Scan for the cell matching the given text and deliver its [X, Y] coordinate at center. 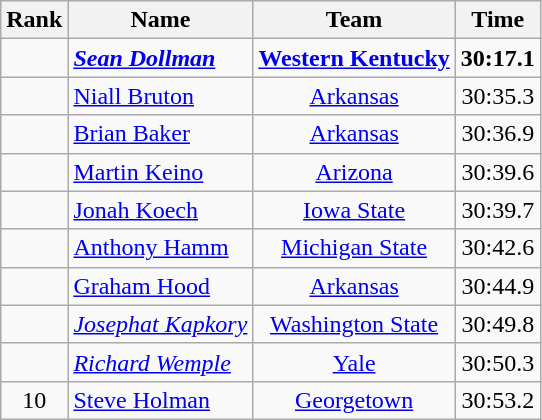
Time [498, 20]
Martin Keino [160, 172]
Richard Wemple [160, 362]
30:42.6 [498, 248]
Sean Dollman [160, 58]
Graham Hood [160, 286]
Washington State [354, 324]
Steve Holman [160, 400]
Anthony Hamm [160, 248]
Name [160, 20]
Georgetown [354, 400]
30:44.9 [498, 286]
Josephat Kapkory [160, 324]
30:39.6 [498, 172]
Brian Baker [160, 134]
Michigan State [354, 248]
Niall Bruton [160, 96]
30:49.8 [498, 324]
Iowa State [354, 210]
30:35.3 [498, 96]
Team [354, 20]
Arizona [354, 172]
30:17.1 [498, 58]
Jonah Koech [160, 210]
30:36.9 [498, 134]
30:50.3 [498, 362]
30:39.7 [498, 210]
Yale [354, 362]
Western Kentucky [354, 58]
10 [34, 400]
Rank [34, 20]
30:53.2 [498, 400]
